Detect which cell encompasses the target text, then output its [x, y] center coordinate. 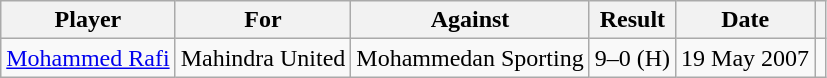
Mohammedan Sporting [470, 58]
Player [88, 20]
9–0 (H) [632, 58]
For [263, 20]
Mohammed Rafi [88, 58]
Against [470, 20]
Date [746, 20]
Result [632, 20]
Mahindra United [263, 58]
19 May 2007 [746, 58]
